From the cell containing the given text, extract its center point as (X, Y) coordinate. 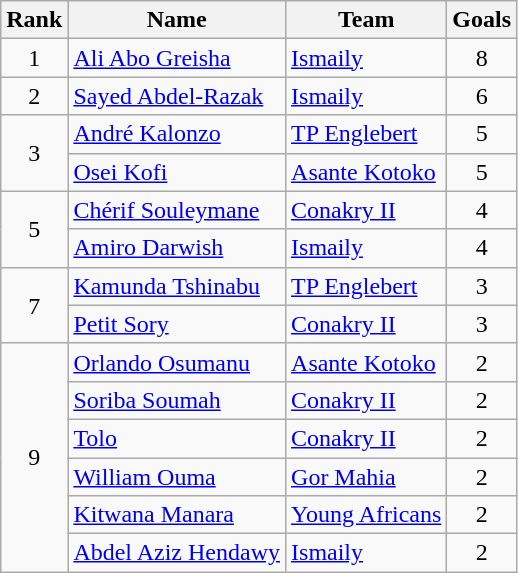
8 (482, 58)
Orlando Osumanu (177, 362)
André Kalonzo (177, 134)
1 (34, 58)
9 (34, 457)
Team (366, 20)
Name (177, 20)
Chérif Souleymane (177, 210)
Abdel Aziz Hendawy (177, 553)
Soriba Soumah (177, 400)
Amiro Darwish (177, 248)
Osei Kofi (177, 172)
Tolo (177, 438)
Kamunda Tshinabu (177, 286)
Goals (482, 20)
William Ouma (177, 477)
Kitwana Manara (177, 515)
Gor Mahia (366, 477)
6 (482, 96)
Ali Abo Greisha (177, 58)
Young Africans (366, 515)
Petit Sory (177, 324)
Sayed Abdel-Razak (177, 96)
7 (34, 305)
Rank (34, 20)
